Return [x, y] of the center of cell containing provided text 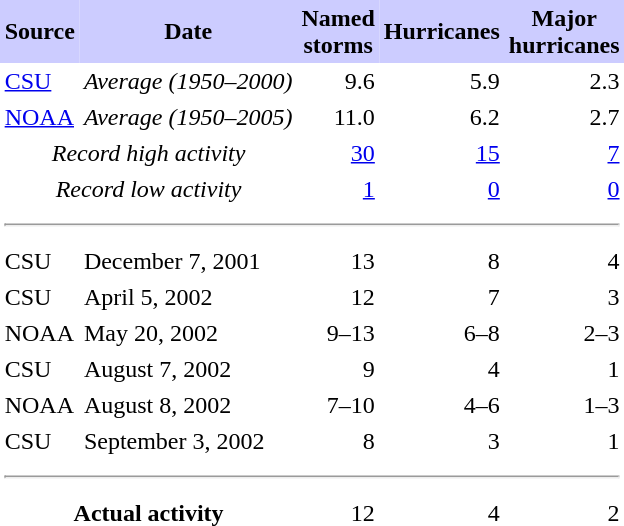
13 [338, 261]
Record low activity [148, 189]
9 [338, 369]
9–13 [338, 333]
2–3 [564, 333]
12 [338, 297]
1–3 [564, 405]
May 20, 2002 [188, 333]
Source [40, 32]
Average (1950–2005) [188, 117]
15 [442, 153]
Date [188, 32]
Namedstorms [338, 32]
11.0 [338, 117]
2.7 [564, 117]
6–8 [442, 333]
Hurricanes [442, 32]
April 5, 2002 [188, 297]
9.6 [338, 81]
Record high activity [148, 153]
7–10 [338, 405]
Average (1950–2000) [188, 81]
5.9 [442, 81]
August 8, 2002 [188, 405]
2.3 [564, 81]
August 7, 2002 [188, 369]
30 [338, 153]
December 7, 2001 [188, 261]
4–6 [442, 405]
6.2 [442, 117]
September 3, 2002 [188, 441]
Majorhurricanes [564, 32]
